Locate the cell with the specified text and output its (X, Y) center coordinate. 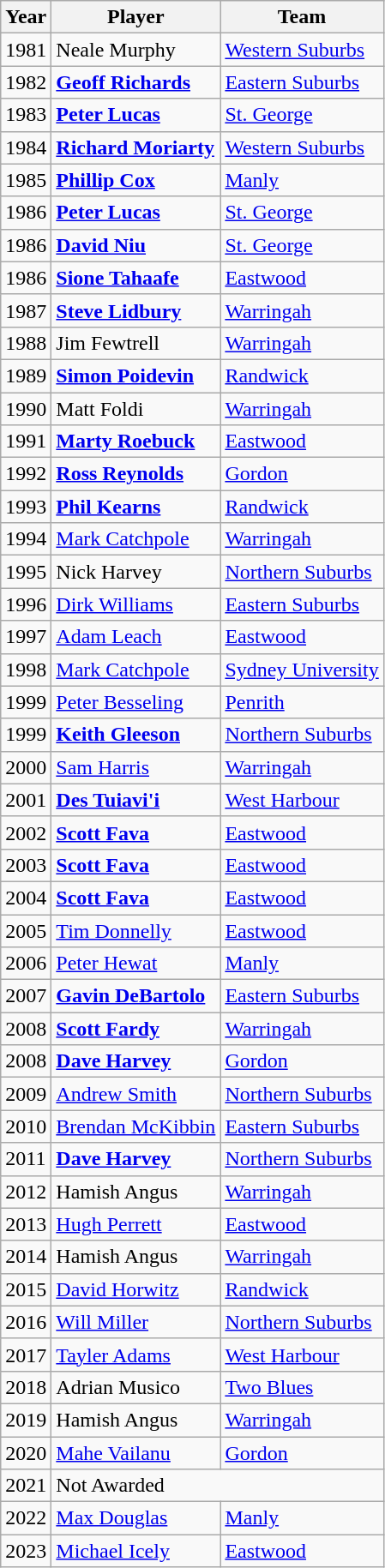
2010 (26, 1126)
2011 (26, 1159)
1996 (26, 604)
Simon Poidevin (135, 375)
Year (26, 17)
2021 (26, 1486)
1981 (26, 50)
2006 (26, 964)
2023 (26, 1551)
1998 (26, 670)
Tim Donnelly (135, 930)
2003 (26, 865)
Team (302, 17)
Sydney University (302, 670)
1988 (26, 343)
Keith Gleeson (135, 735)
Will Miller (135, 1322)
Ross Reynolds (135, 474)
Not Awarded (218, 1486)
Hugh Perrett (135, 1224)
1997 (26, 637)
1992 (26, 474)
2015 (26, 1289)
Marty Roebuck (135, 442)
Neale Murphy (135, 50)
David Horwitz (135, 1289)
Dirk Williams (135, 604)
2019 (26, 1420)
1984 (26, 147)
1987 (26, 310)
Tayler Adams (135, 1355)
1994 (26, 539)
2000 (26, 767)
2002 (26, 832)
Steve Lidbury (135, 310)
2022 (26, 1518)
1989 (26, 375)
Peter Hewat (135, 964)
1985 (26, 180)
2007 (26, 996)
Scott Fardy (135, 1029)
1982 (26, 82)
1995 (26, 572)
2001 (26, 800)
Penrith (302, 702)
Mahe Vailanu (135, 1453)
Geoff Richards (135, 82)
2018 (26, 1387)
2020 (26, 1453)
Adrian Musico (135, 1387)
Gavin DeBartolo (135, 996)
1983 (26, 115)
Brendan McKibbin (135, 1126)
Player (135, 17)
Phillip Cox (135, 180)
2017 (26, 1355)
Two Blues (302, 1387)
Andrew Smith (135, 1094)
Jim Fewtrell (135, 343)
Des Tuiavi'i (135, 800)
1991 (26, 442)
1990 (26, 409)
Richard Moriarty (135, 147)
2004 (26, 898)
Nick Harvey (135, 572)
2009 (26, 1094)
Michael Icely (135, 1551)
Max Douglas (135, 1518)
2012 (26, 1192)
Matt Foldi (135, 409)
2013 (26, 1224)
David Niu (135, 245)
Phil Kearns (135, 507)
1993 (26, 507)
2005 (26, 930)
Peter Besseling (135, 702)
Sam Harris (135, 767)
Adam Leach (135, 637)
2016 (26, 1322)
Sione Tahaafe (135, 278)
2014 (26, 1257)
